From the cell containing the given text, extract its center point as [X, Y] coordinate. 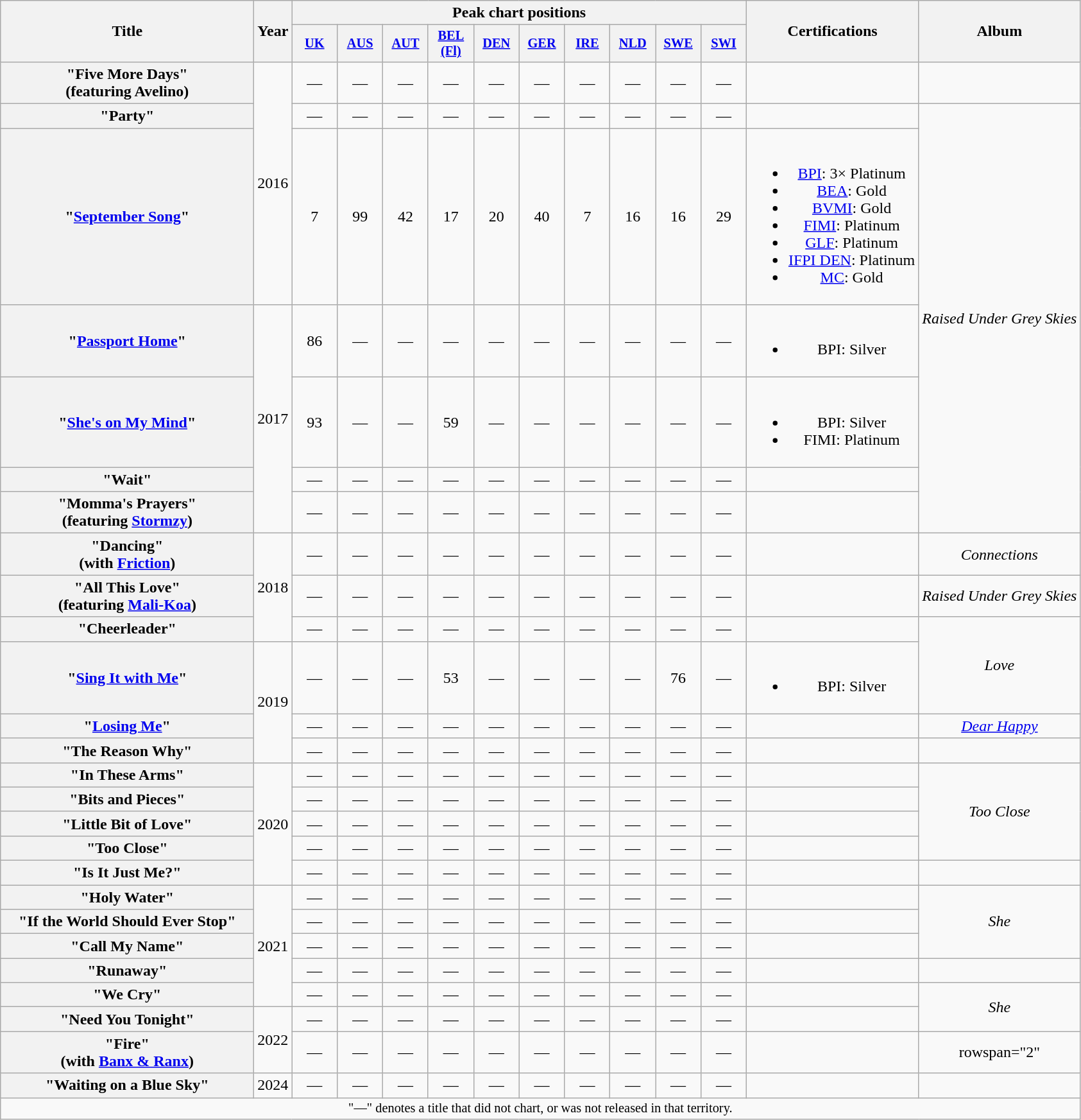
17 [450, 217]
"All This Love"(featuring Mali-Koa) [127, 596]
"Too Close" [127, 848]
AUS [361, 44]
"Dancing"(with Friction) [127, 555]
"Need You Tonight" [127, 1019]
93 [314, 422]
2021 [273, 946]
SWE [679, 44]
"September Song" [127, 217]
42 [405, 217]
86 [314, 341]
Title [127, 31]
20 [497, 217]
SWI [724, 44]
"Call My Name" [127, 946]
2018 [273, 587]
― [724, 970]
76 [679, 678]
"Five More Days"(featuring Avelino) [127, 82]
"In These Arms" [127, 775]
NLD [633, 44]
GER [541, 44]
Love [1000, 665]
BPI: SilverFIMI: Platinum [832, 422]
Album [1000, 31]
BEL(Fl) [450, 44]
Year [273, 31]
"She's on My Mind" [127, 422]
Peak chart positions [520, 13]
AUT [405, 44]
Too Close [1000, 811]
29 [724, 217]
rowspan="2" [1000, 1053]
2022 [273, 1040]
"—" denotes a title that did not chart, or was not released in that territory. [540, 1108]
"Party" [127, 116]
"Wait" [127, 479]
2016 [273, 183]
IRE [588, 44]
59 [450, 422]
Dear Happy [1000, 726]
40 [541, 217]
BPI: 3× PlatinumBEA: GoldBVMI: GoldFIMI: PlatinumGLF: PlatinumIFPI DEN: PlatinumMC: Gold [832, 217]
Certifications [832, 31]
99 [361, 217]
"Momma's Prayers"(featuring Stormzy) [127, 512]
2017 [273, 419]
2024 [273, 1085]
"The Reason Why" [127, 750]
"Holy Water" [127, 897]
53 [450, 678]
"Little Bit of Love" [127, 823]
"Sing It with Me" [127, 678]
"Losing Me" [127, 726]
"Is It Just Me?" [127, 873]
2020 [273, 823]
"Fire"(with Banx & Ranx) [127, 1053]
"Runaway" [127, 970]
"Bits and Pieces" [127, 799]
"If the World Should Ever Stop" [127, 922]
UK [314, 44]
DEN [497, 44]
"Cheerleader" [127, 629]
2019 [273, 702]
"We Cry" [127, 995]
"Waiting on a Blue Sky" [127, 1085]
Connections [1000, 555]
"Passport Home" [127, 341]
